Output the (x, y) coordinate of the center of the cell containing the given text.  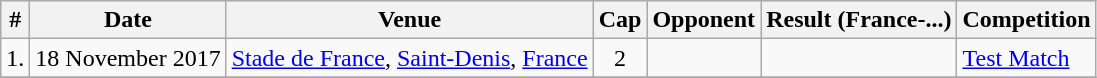
Result (France-...) (859, 20)
2 (620, 58)
Competition (1026, 20)
Test Match (1026, 58)
1. (16, 58)
Opponent (704, 20)
Cap (620, 20)
# (16, 20)
18 November 2017 (128, 58)
Stade de France, Saint-Denis, France (410, 58)
Venue (410, 20)
Date (128, 20)
